For the text-containing cell, return its midpoint in (X, Y) coordinate format. 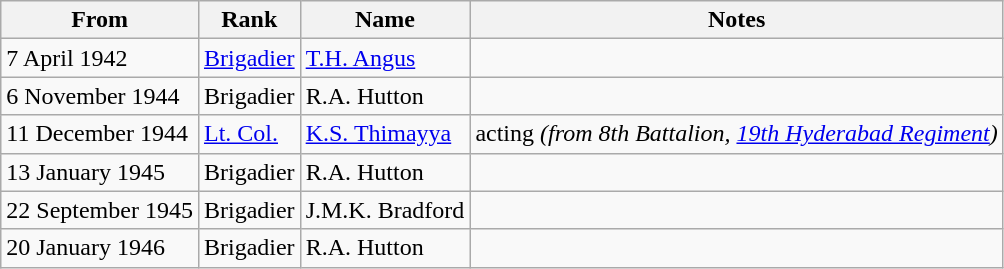
From (100, 20)
22 September 1945 (100, 210)
acting (from 8th Battalion, 19th Hyderabad Regiment) (736, 134)
T.H. Angus (385, 58)
Lt. Col. (249, 134)
11 December 1944 (100, 134)
Name (385, 20)
7 April 1942 (100, 58)
13 January 1945 (100, 172)
Rank (249, 20)
K.S. Thimayya (385, 134)
J.M.K. Bradford (385, 210)
6 November 1944 (100, 96)
20 January 1946 (100, 248)
Notes (736, 20)
